Return [x, y] of the center of cell containing provided text 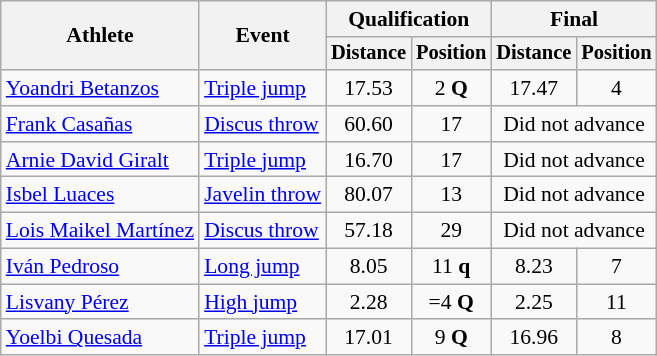
Long jump [262, 267]
17.01 [368, 338]
Qualification [408, 19]
16.96 [534, 338]
11 [616, 302]
16.70 [368, 160]
60.60 [368, 124]
Yoelbi Quesada [100, 338]
Frank Casañas [100, 124]
Isbel Luaces [100, 195]
=4 Q [451, 302]
Lisvany Pérez [100, 302]
29 [451, 231]
80.07 [368, 195]
Lois Maikel Martínez [100, 231]
17.53 [368, 88]
Athlete [100, 36]
Arnie David Giralt [100, 160]
Yoandri Betanzos [100, 88]
2.25 [534, 302]
8.05 [368, 267]
High jump [262, 302]
Final [574, 19]
Iván Pedroso [100, 267]
9 Q [451, 338]
13 [451, 195]
7 [616, 267]
Event [262, 36]
8 [616, 338]
57.18 [368, 231]
Javelin throw [262, 195]
8.23 [534, 267]
11 q [451, 267]
2 Q [451, 88]
17.47 [534, 88]
4 [616, 88]
2.28 [368, 302]
